Provide the [X, Y] coordinate of the cell's center where the given text is located.  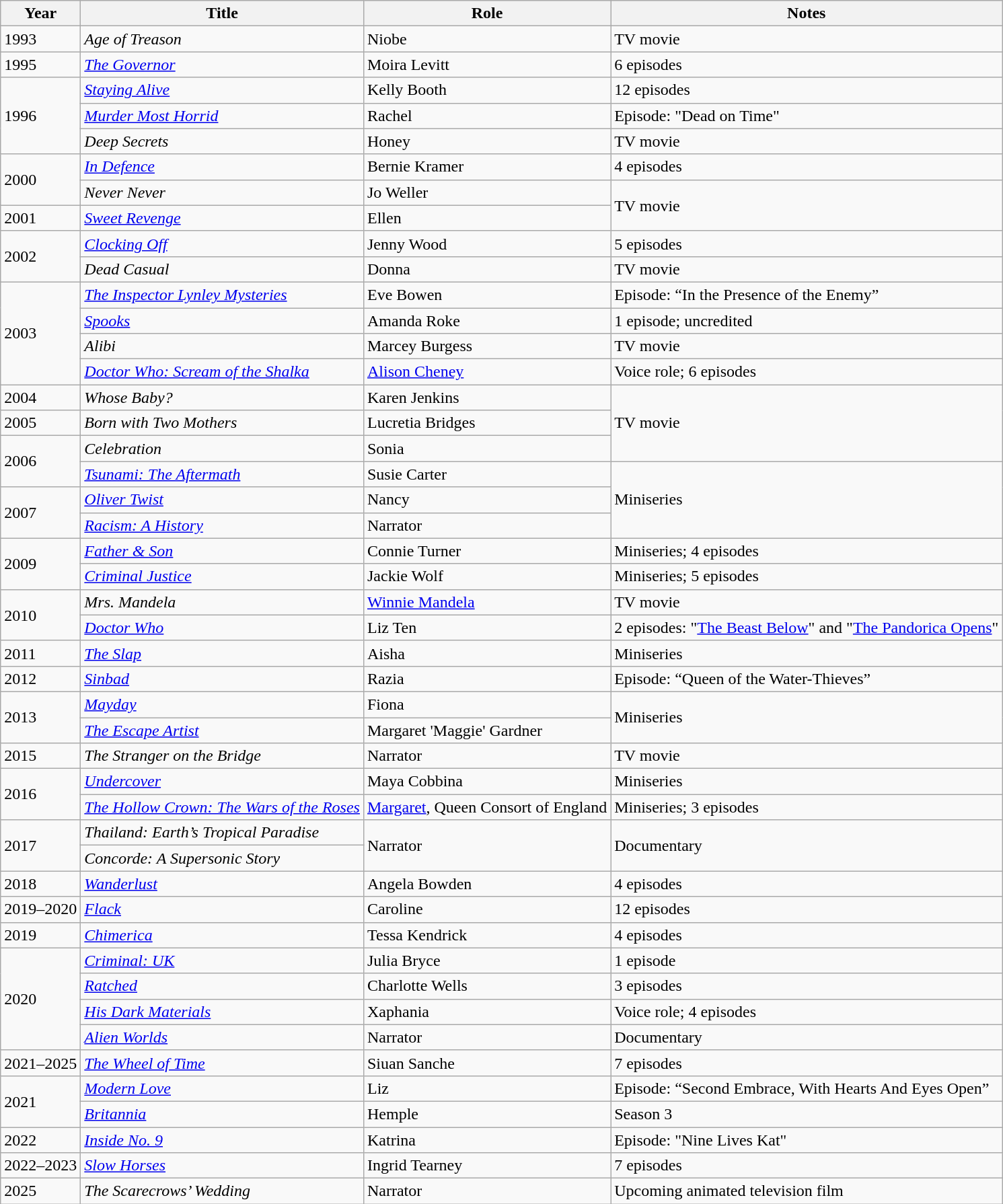
Niobe [487, 39]
Episode: "Dead on Time" [807, 116]
The Scarecrows’ Wedding [222, 1191]
Sinbad [222, 679]
Concorde: A Supersonic Story [222, 858]
Ratched [222, 986]
Staying Alive [222, 90]
Margaret, Queen Consort of England [487, 807]
Notes [807, 13]
Britannia [222, 1114]
Thailand: Earth’s Tropical Paradise [222, 833]
Honey [487, 141]
Miniseries; 4 episodes [807, 551]
Alison Cheney [487, 372]
Title [222, 13]
Fiona [487, 704]
Wanderlust [222, 884]
2007 [40, 513]
Moira Levitt [487, 65]
Liz [487, 1088]
Voice role; 4 episodes [807, 1012]
2011 [40, 653]
5 episodes [807, 243]
1993 [40, 39]
Episode: "Nine Lives Kat" [807, 1140]
Oliver Twist [222, 500]
Ingrid Tearney [487, 1166]
Bernie Kramer [487, 167]
The Escape Artist [222, 730]
The Hollow Crown: The Wars of the Roses [222, 807]
Angela Bowden [487, 884]
Siuan Sanche [487, 1063]
Jackie Wolf [487, 576]
2004 [40, 398]
Charlotte Wells [487, 986]
The Governor [222, 65]
2017 [40, 845]
2018 [40, 884]
Age of Treason [222, 39]
Whose Baby? [222, 398]
Episode: “Queen of the Water-Thieves” [807, 679]
Mayday [222, 704]
Kelly Booth [487, 90]
Margaret 'Maggie' Gardner [487, 730]
2021–2025 [40, 1063]
Episode: “Second Embrace, With Hearts And Eyes Open” [807, 1088]
Amanda Roke [487, 321]
The Stranger on the Bridge [222, 756]
Undercover [222, 782]
Tsunami: The Aftermath [222, 474]
Donna [487, 269]
2022–2023 [40, 1166]
Winnie Mandela [487, 602]
2000 [40, 180]
Marcey Burgess [487, 346]
Lucretia Bridges [487, 423]
Hemple [487, 1114]
2016 [40, 794]
Inside No. 9 [222, 1140]
2013 [40, 717]
2022 [40, 1140]
Slow Horses [222, 1166]
2015 [40, 756]
2 episodes: "The Beast Below" and "The Pandorica Opens" [807, 628]
Doctor Who [222, 628]
Alibi [222, 346]
Sonia [487, 449]
Season 3 [807, 1114]
Mrs. Mandela [222, 602]
Racism: A History [222, 525]
Miniseries; 3 episodes [807, 807]
Never Never [222, 192]
Jo Weller [487, 192]
Karen Jenkins [487, 398]
2025 [40, 1191]
3 episodes [807, 986]
Voice role; 6 episodes [807, 372]
The Wheel of Time [222, 1063]
6 episodes [807, 65]
Episode: “In the Presence of the Enemy” [807, 295]
Dead Casual [222, 269]
Miniseries; 5 episodes [807, 576]
Spooks [222, 321]
Deep Secrets [222, 141]
Razia [487, 679]
2019 [40, 935]
Caroline [487, 909]
The Slap [222, 653]
Modern Love [222, 1088]
2003 [40, 333]
2006 [40, 461]
Chimerica [222, 935]
2009 [40, 564]
Sweet Revenge [222, 218]
2019–2020 [40, 909]
Maya Cobbina [487, 782]
Flack [222, 909]
Clocking Off [222, 243]
Criminal Justice [222, 576]
The Inspector Lynley Mysteries [222, 295]
Ellen [487, 218]
Aisha [487, 653]
In Defence [222, 167]
Jenny Wood [487, 243]
His Dark Materials [222, 1012]
Rachel [487, 116]
2021 [40, 1101]
Born with Two Mothers [222, 423]
Year [40, 13]
Nancy [487, 500]
2012 [40, 679]
2001 [40, 218]
Father & Son [222, 551]
Tessa Kendrick [487, 935]
2002 [40, 256]
Criminal: UK [222, 961]
1995 [40, 65]
Julia Bryce [487, 961]
1 episode; uncredited [807, 321]
Murder Most Horrid [222, 116]
Connie Turner [487, 551]
Alien Worlds [222, 1037]
Doctor Who: Scream of the Shalka [222, 372]
Upcoming animated television film [807, 1191]
2005 [40, 423]
Liz Ten [487, 628]
1 episode [807, 961]
2010 [40, 615]
Susie Carter [487, 474]
Xaphania [487, 1012]
1996 [40, 116]
Eve Bowen [487, 295]
Katrina [487, 1140]
Celebration [222, 449]
2020 [40, 999]
Role [487, 13]
